Return the (x, y) coordinate for the center point of the cell that contains the specified text.  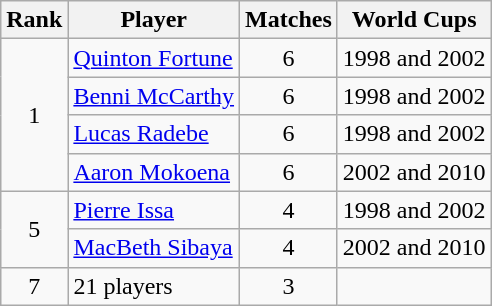
3 (289, 286)
Player (154, 20)
Pierre Issa (154, 210)
World Cups (414, 20)
1 (34, 115)
Matches (289, 20)
21 players (154, 286)
7 (34, 286)
MacBeth Sibaya (154, 248)
5 (34, 229)
Lucas Radebe (154, 134)
Quinton Fortune (154, 58)
Rank (34, 20)
Aaron Mokoena (154, 172)
Benni McCarthy (154, 96)
